Provide the (x, y) coordinate of the cell's center where the given text is located.  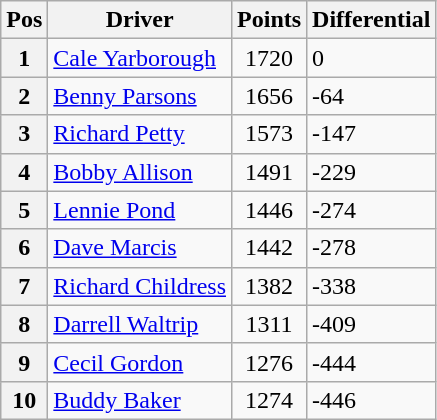
Lennie Pond (140, 210)
-278 (372, 248)
1 (24, 58)
1274 (270, 400)
1656 (270, 96)
9 (24, 362)
5 (24, 210)
1446 (270, 210)
Differential (372, 20)
1382 (270, 286)
-64 (372, 96)
1442 (270, 248)
Cecil Gordon (140, 362)
Richard Childress (140, 286)
6 (24, 248)
-338 (372, 286)
10 (24, 400)
4 (24, 172)
1720 (270, 58)
3 (24, 134)
Richard Petty (140, 134)
2 (24, 96)
Cale Yarborough (140, 58)
Darrell Waltrip (140, 324)
-274 (372, 210)
Bobby Allison (140, 172)
Driver (140, 20)
-147 (372, 134)
Points (270, 20)
-444 (372, 362)
-229 (372, 172)
Buddy Baker (140, 400)
8 (24, 324)
-409 (372, 324)
1491 (270, 172)
7 (24, 286)
0 (372, 58)
1276 (270, 362)
Benny Parsons (140, 96)
1311 (270, 324)
Dave Marcis (140, 248)
-446 (372, 400)
Pos (24, 20)
1573 (270, 134)
